From the cell containing the given text, extract its center point as (x, y) coordinate. 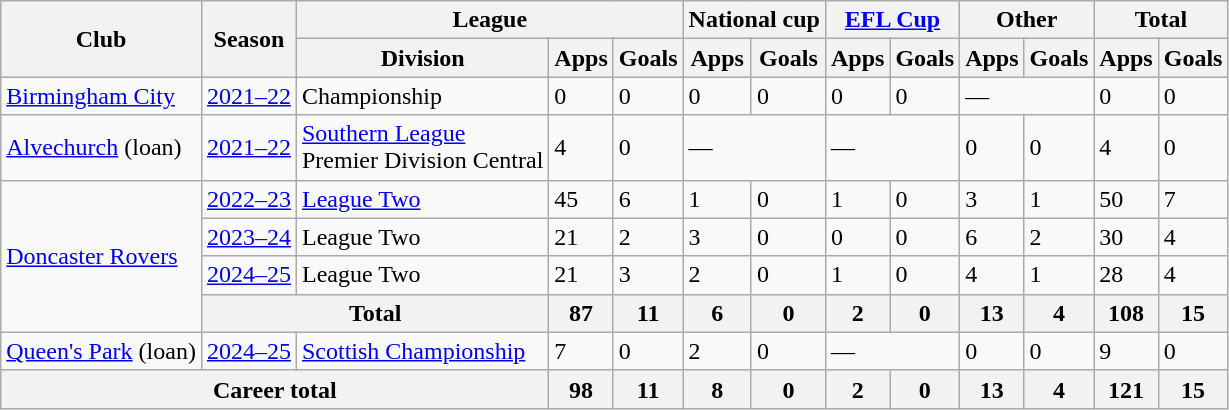
Championship (422, 96)
Club (102, 39)
EFL Cup (892, 20)
108 (1126, 313)
87 (581, 313)
50 (1126, 199)
Division (422, 58)
9 (1126, 351)
2022–23 (248, 199)
Career total (275, 389)
Doncaster Rovers (102, 256)
Queen's Park (loan) (102, 351)
2023–24 (248, 237)
98 (581, 389)
Season (248, 39)
Alvechurch (loan) (102, 148)
121 (1126, 389)
Southern LeaguePremier Division Central (422, 148)
8 (717, 389)
National cup (754, 20)
Other (1027, 20)
Birmingham City (102, 96)
League (490, 20)
30 (1126, 237)
45 (581, 199)
Scottish Championship (422, 351)
28 (1126, 275)
